Scan for the cell matching the given text and deliver its (x, y) coordinate at center. 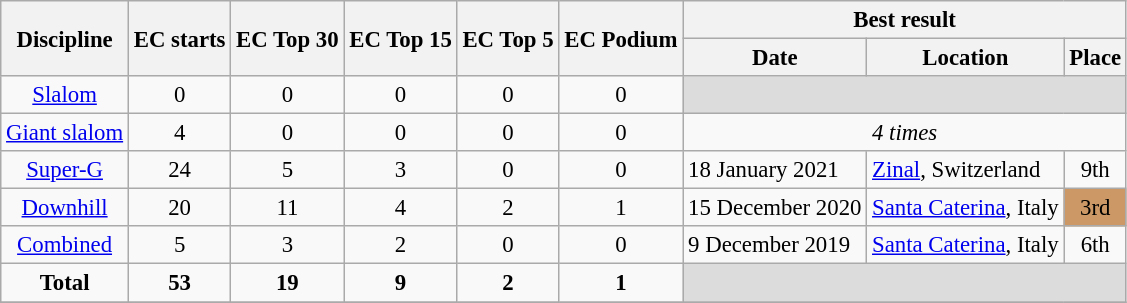
9 December 2019 (775, 245)
EC Top 30 (288, 38)
Super-G (65, 170)
3rd (1095, 208)
Total (65, 283)
EC Podium (621, 38)
24 (179, 170)
Discipline (65, 38)
15 December 2020 (775, 208)
Giant slalom (65, 133)
EC Top 5 (508, 38)
Zinal, Switzerland (966, 170)
Place (1095, 58)
6th (1095, 245)
Location (966, 58)
Best result (905, 20)
53 (179, 283)
19 (288, 283)
9 (400, 283)
11 (288, 208)
Date (775, 58)
EC Top 15 (400, 38)
EC starts (179, 38)
4 times (905, 133)
20 (179, 208)
Downhill (65, 208)
18 January 2021 (775, 170)
Slalom (65, 95)
9th (1095, 170)
Combined (65, 245)
